Pinpoint the cell where the given text exists, returning its (x, y) midpoint coordinate. 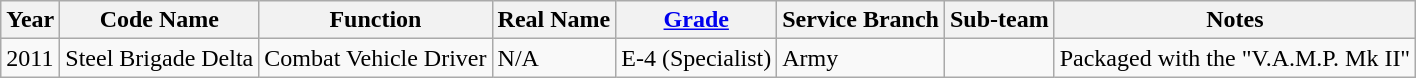
Function (376, 20)
Grade (696, 20)
2011 (30, 58)
E-4 (Specialist) (696, 58)
Code Name (160, 20)
Service Branch (861, 20)
Sub-team (999, 20)
Real Name (554, 20)
N/A (554, 58)
Combat Vehicle Driver (376, 58)
Steel Brigade Delta (160, 58)
Army (861, 58)
Year (30, 20)
Notes (1235, 20)
Packaged with the "V.A.M.P. Mk II" (1235, 58)
